For the text-containing cell, return its midpoint in (X, Y) coordinate format. 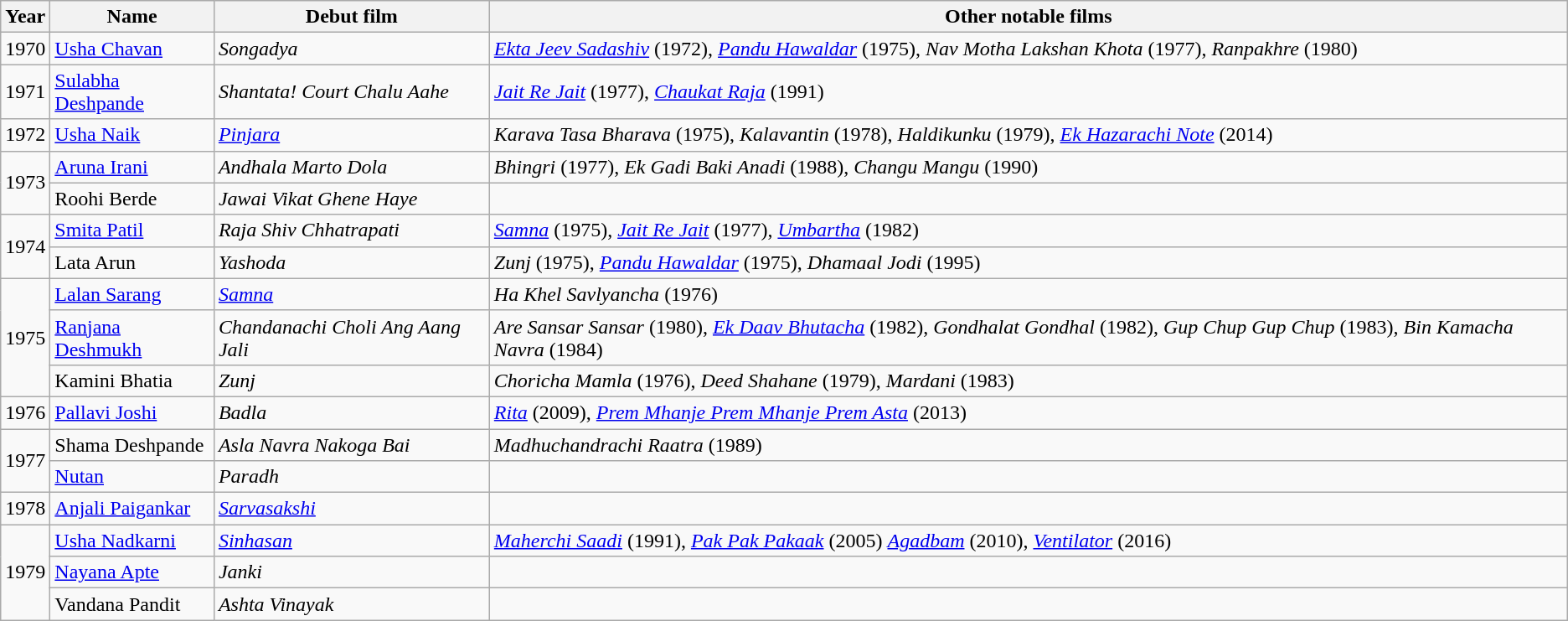
1979 (25, 572)
Songadya (352, 49)
Lalan Sarang (132, 294)
Jawai Vikat Ghene Haye (352, 199)
Usha Chavan (132, 49)
Are Sansar Sansar (1980), Ek Daav Bhutacha (1982), Gondhalat Gondhal (1982), Gup Chup Gup Chup (1983), Bin Kamacha Navra (1984) (1029, 337)
Usha Naik (132, 135)
Karava Tasa Bharava (1975), Kalavantin (1978), Haldikunku (1979), Ek Hazarachi Note (2014) (1029, 135)
Pinjara (352, 135)
1970 (25, 49)
1976 (25, 412)
Sinhasan (352, 541)
1972 (25, 135)
1977 (25, 461)
1975 (25, 337)
Nutan (132, 477)
Zunj (1975), Pandu Hawaldar (1975), Dhamaal Jodi (1995) (1029, 262)
Shantata! Court Chalu Aahe (352, 92)
Aruna Irani (132, 167)
Madhuchandrachi Raatra (1989) (1029, 445)
1974 (25, 246)
Smita Patil (132, 230)
Lata Arun (132, 262)
Pallavi Joshi (132, 412)
Janki (352, 572)
Zunj (352, 380)
Asla Navra Nakoga Bai (352, 445)
Debut film (352, 17)
Ekta Jeev Sadashiv (1972), Pandu Hawaldar (1975), Nav Motha Lakshan Khota (1977), Ranpakhre (1980) (1029, 49)
Badla (352, 412)
Maherchi Saadi (1991), Pak Pak Pakaak (2005) Agadbam (2010), Ventilator (2016) (1029, 541)
Sarvasakshi (352, 509)
Ranjana Deshmukh (132, 337)
Chandanachi Choli Ang Aang Jali (352, 337)
Shama Deshpande (132, 445)
Kamini Bhatia (132, 380)
Usha Nadkarni (132, 541)
Anjali Paigankar (132, 509)
Samna (352, 294)
Raja Shiv Chhatrapati (352, 230)
Choricha Mamla (1976), Deed Shahane (1979), Mardani (1983) (1029, 380)
Ashta Vinayak (352, 604)
Roohi Berde (132, 199)
Ha Khel Savlyancha (1976) (1029, 294)
Vandana Pandit (132, 604)
Bhingri (1977), Ek Gadi Baki Anadi (1988), Changu Mangu (1990) (1029, 167)
1971 (25, 92)
1978 (25, 509)
Sulabha Deshpande (132, 92)
Name (132, 17)
Rita (2009), Prem Mhanje Prem Mhanje Prem Asta (2013) (1029, 412)
Samna (1975), Jait Re Jait (1977), Umbartha (1982) (1029, 230)
Yashoda (352, 262)
Paradh (352, 477)
Andhala Marto Dola (352, 167)
Year (25, 17)
1973 (25, 183)
Nayana Apte (132, 572)
Jait Re Jait (1977), Chaukat Raja (1991) (1029, 92)
Other notable films (1029, 17)
